Determine the (x, y) coordinate at the center of the cell enclosing the given text.  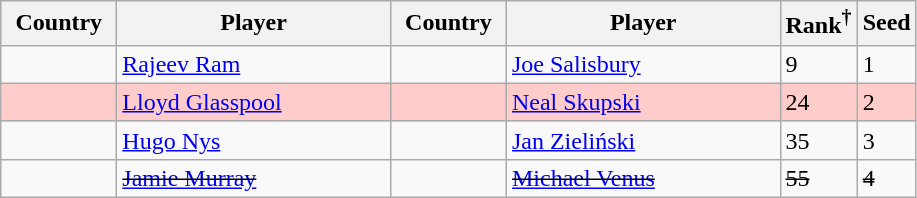
3 (886, 140)
Lloyd Glasspool (254, 102)
9 (818, 64)
35 (818, 140)
2 (886, 102)
Joe Salisbury (643, 64)
Jamie Murray (254, 178)
1 (886, 64)
55 (818, 178)
Rajeev Ram (254, 64)
Michael Venus (643, 178)
Jan Zieliński (643, 140)
4 (886, 178)
Neal Skupski (643, 102)
Rank† (818, 24)
Seed (886, 24)
24 (818, 102)
Hugo Nys (254, 140)
